For the text-containing cell, return its midpoint in [x, y] coordinate format. 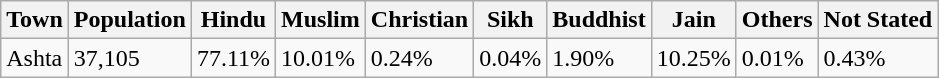
Population [130, 20]
0.04% [510, 58]
10.25% [694, 58]
0.43% [878, 58]
Not Stated [878, 20]
1.90% [599, 58]
Town [35, 20]
Sikh [510, 20]
37,105 [130, 58]
Jain [694, 20]
Others [777, 20]
10.01% [321, 58]
Hindu [233, 20]
77.11% [233, 58]
Ashta [35, 58]
Muslim [321, 20]
0.24% [419, 58]
Buddhist [599, 20]
0.01% [777, 58]
Christian [419, 20]
